For the text-containing cell, return its midpoint in [x, y] coordinate format. 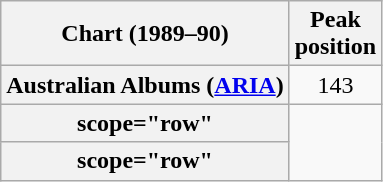
143 [335, 85]
Chart (1989–90) [145, 34]
Peakposition [335, 34]
Australian Albums (ARIA) [145, 85]
